Pinpoint the cell where the given text exists, returning its (X, Y) midpoint coordinate. 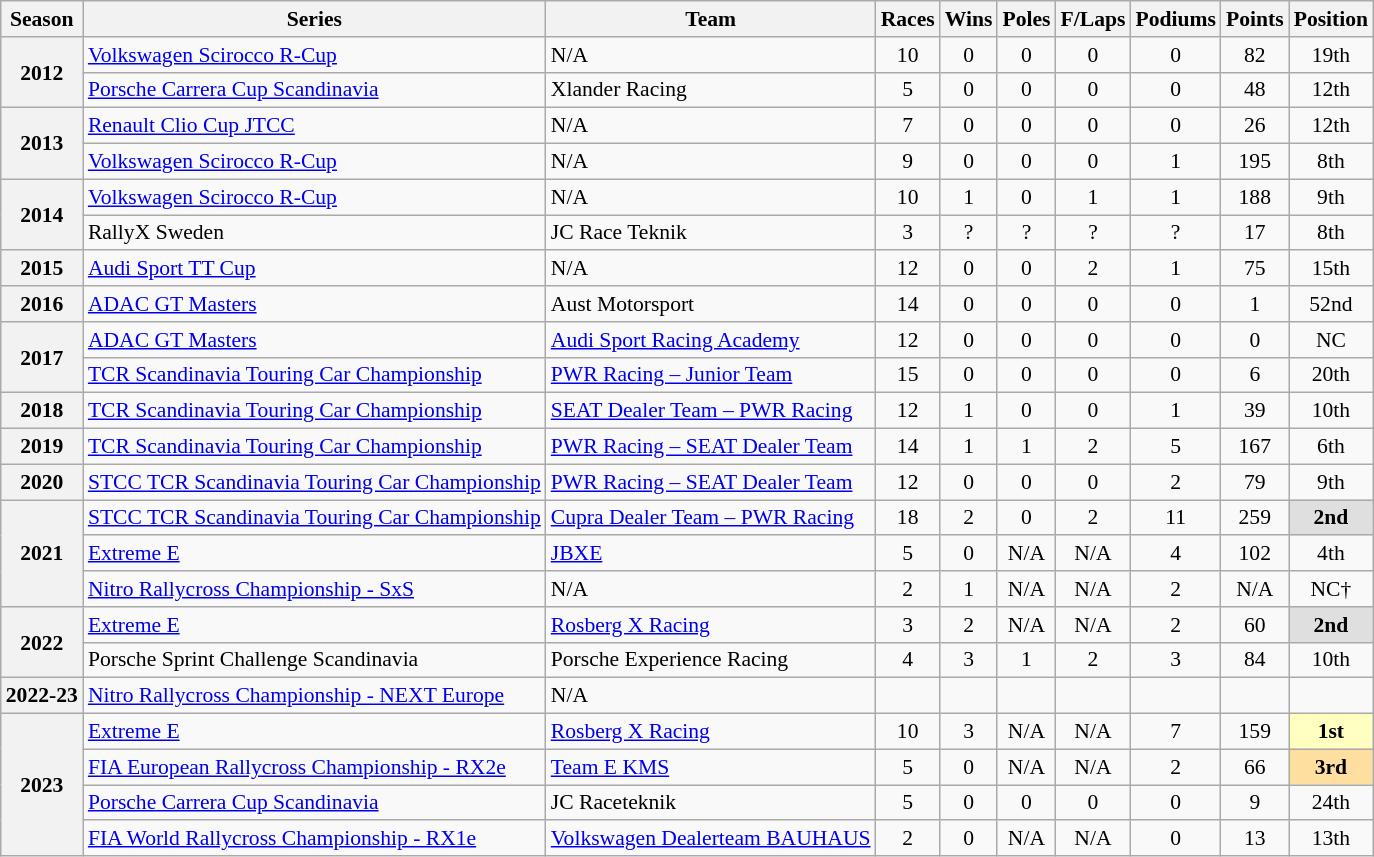
18 (908, 518)
195 (1255, 162)
26 (1255, 126)
159 (1255, 732)
Porsche Experience Racing (711, 660)
13th (1331, 839)
1st (1331, 732)
188 (1255, 197)
Season (42, 19)
Races (908, 19)
2015 (42, 269)
Nitro Rallycross Championship - SxS (314, 589)
FIA World Rallycross Championship - RX1e (314, 839)
82 (1255, 55)
19th (1331, 55)
2018 (42, 411)
F/Laps (1094, 19)
79 (1255, 482)
RallyX Sweden (314, 233)
Position (1331, 19)
2017 (42, 358)
Cupra Dealer Team – PWR Racing (711, 518)
17 (1255, 233)
259 (1255, 518)
102 (1255, 554)
167 (1255, 447)
JC Race Teknik (711, 233)
Team E KMS (711, 767)
2019 (42, 447)
SEAT Dealer Team – PWR Racing (711, 411)
Wins (969, 19)
Podiums (1176, 19)
11 (1176, 518)
13 (1255, 839)
2021 (42, 554)
15 (908, 375)
NC† (1331, 589)
39 (1255, 411)
Aust Motorsport (711, 304)
3rd (1331, 767)
Renault Clio Cup JTCC (314, 126)
Volkswagen Dealerteam BAUHAUS (711, 839)
Audi Sport TT Cup (314, 269)
2023 (42, 785)
Points (1255, 19)
15th (1331, 269)
48 (1255, 90)
2022-23 (42, 696)
FIA European Rallycross Championship - RX2e (314, 767)
Team (711, 19)
6th (1331, 447)
JBXE (711, 554)
20th (1331, 375)
6 (1255, 375)
NC (1331, 340)
24th (1331, 803)
2022 (42, 642)
2012 (42, 72)
2020 (42, 482)
4th (1331, 554)
Audi Sport Racing Academy (711, 340)
Porsche Sprint Challenge Scandinavia (314, 660)
84 (1255, 660)
52nd (1331, 304)
60 (1255, 625)
Series (314, 19)
66 (1255, 767)
2014 (42, 214)
2013 (42, 144)
Nitro Rallycross Championship - NEXT Europe (314, 696)
Xlander Racing (711, 90)
75 (1255, 269)
2016 (42, 304)
PWR Racing – Junior Team (711, 375)
Poles (1026, 19)
JC Raceteknik (711, 803)
